Scan for the cell matching the given text and deliver its (x, y) coordinate at center. 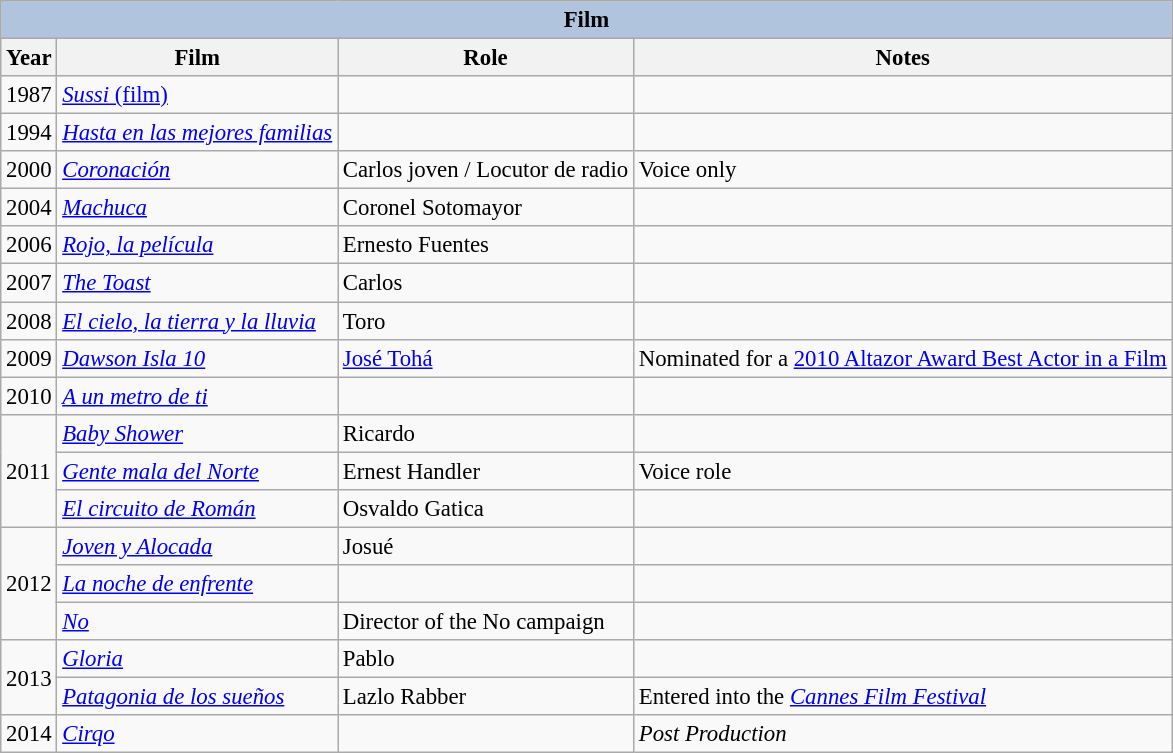
2000 (29, 170)
Voice role (902, 471)
Gente mala del Norte (198, 471)
The Toast (198, 283)
Josué (486, 546)
Cirqo (198, 734)
Ricardo (486, 433)
Notes (902, 58)
Role (486, 58)
Gloria (198, 659)
1994 (29, 133)
Machuca (198, 208)
El circuito de Román (198, 509)
Patagonia de los sueños (198, 697)
Osvaldo Gatica (486, 509)
Entered into the Cannes Film Festival (902, 697)
Coronación (198, 170)
Carlos joven / Locutor de radio (486, 170)
La noche de enfrente (198, 584)
Hasta en las mejores familias (198, 133)
2008 (29, 321)
José Tohá (486, 358)
Dawson Isla 10 (198, 358)
1987 (29, 95)
No (198, 621)
Coronel Sotomayor (486, 208)
Year (29, 58)
2012 (29, 584)
2014 (29, 734)
Toro (486, 321)
2004 (29, 208)
2013 (29, 678)
El cielo, la tierra y la lluvia (198, 321)
Nominated for a 2010 Altazor Award Best Actor in a Film (902, 358)
Sussi (film) (198, 95)
Carlos (486, 283)
Voice only (902, 170)
2006 (29, 245)
2009 (29, 358)
Ernest Handler (486, 471)
Pablo (486, 659)
2010 (29, 396)
Lazlo Rabber (486, 697)
Baby Shower (198, 433)
2011 (29, 470)
Ernesto Fuentes (486, 245)
Director of the No campaign (486, 621)
Post Production (902, 734)
2007 (29, 283)
A un metro de ti (198, 396)
Rojo, la película (198, 245)
Joven y Alocada (198, 546)
